Provide the (X, Y) coordinate of the cell's center where the given text is located.  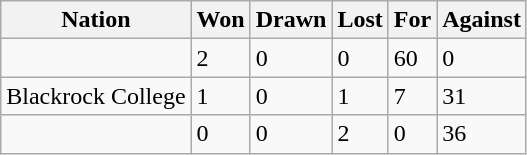
31 (482, 96)
Drawn (291, 20)
Blackrock College (96, 96)
Won (220, 20)
Against (482, 20)
36 (482, 134)
Lost (360, 20)
60 (412, 58)
For (412, 20)
Nation (96, 20)
7 (412, 96)
